Find where the given text appears and provide that cell's center as (X, Y) coordinate. 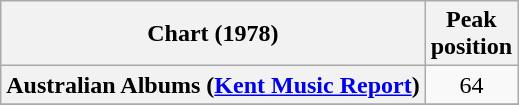
Chart (1978) (213, 34)
64 (471, 85)
Peakposition (471, 34)
Australian Albums (Kent Music Report) (213, 85)
